Identify which cell holds the provided text, then report its [X, Y] central coordinate. 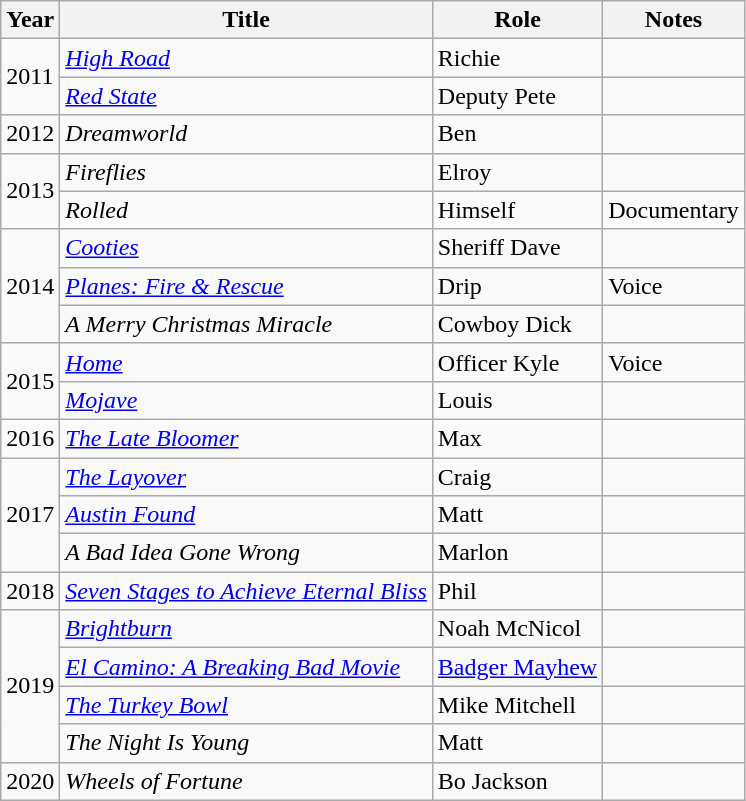
Badger Mayhew [517, 667]
2019 [30, 686]
Fireflies [246, 172]
A Bad Idea Gone Wrong [246, 553]
2020 [30, 781]
2016 [30, 438]
Seven Stages to Achieve Eternal Bliss [246, 591]
Craig [517, 477]
A Merry Christmas Miracle [246, 324]
Richie [517, 58]
Max [517, 438]
Austin Found [246, 515]
Louis [517, 400]
Deputy Pete [517, 96]
2017 [30, 515]
Cooties [246, 248]
2013 [30, 191]
Marlon [517, 553]
Brightburn [246, 629]
Documentary [674, 210]
The Late Bloomer [246, 438]
Phil [517, 591]
2011 [30, 77]
Year [30, 20]
Rolled [246, 210]
Sheriff Dave [517, 248]
Home [246, 362]
Red State [246, 96]
Drip [517, 286]
Ben [517, 134]
Elroy [517, 172]
2015 [30, 381]
The Night Is Young [246, 743]
Dreamworld [246, 134]
2018 [30, 591]
The Layover [246, 477]
Notes [674, 20]
The Turkey Bowl [246, 705]
Bo Jackson [517, 781]
Planes: Fire & Rescue [246, 286]
Mike Mitchell [517, 705]
El Camino: A Breaking Bad Movie [246, 667]
Noah McNicol [517, 629]
High Road [246, 58]
Cowboy Dick [517, 324]
Mojave [246, 400]
Title [246, 20]
2014 [30, 286]
2012 [30, 134]
Wheels of Fortune [246, 781]
Role [517, 20]
Himself [517, 210]
Officer Kyle [517, 362]
